Output the (x, y) coordinate of the center of the cell containing the given text.  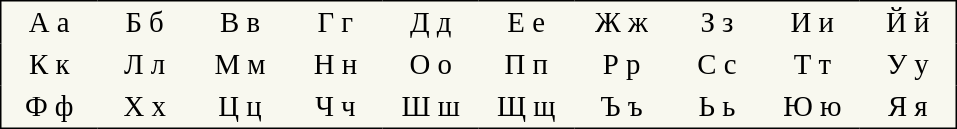
У у (908, 65)
Р р (622, 65)
Т т (812, 65)
К к (49, 65)
Ш ш (430, 108)
Ч ч (336, 108)
Й й (908, 22)
В в (240, 22)
Б б (144, 22)
Н н (336, 65)
Г г (336, 22)
Ц ц (240, 108)
З з (716, 22)
О о (430, 65)
Л л (144, 65)
П п (526, 65)
А а (49, 22)
Ъ ъ (622, 108)
Д д (430, 22)
И и (812, 22)
Ж ж (622, 22)
Ь ь (716, 108)
Е е (526, 22)
Ф ф (49, 108)
Щ щ (526, 108)
М м (240, 65)
Ю ю (812, 108)
Я я (908, 108)
Х х (144, 108)
С с (716, 65)
